Extract the (X, Y) coordinate from the center of the cell holding the provided text.  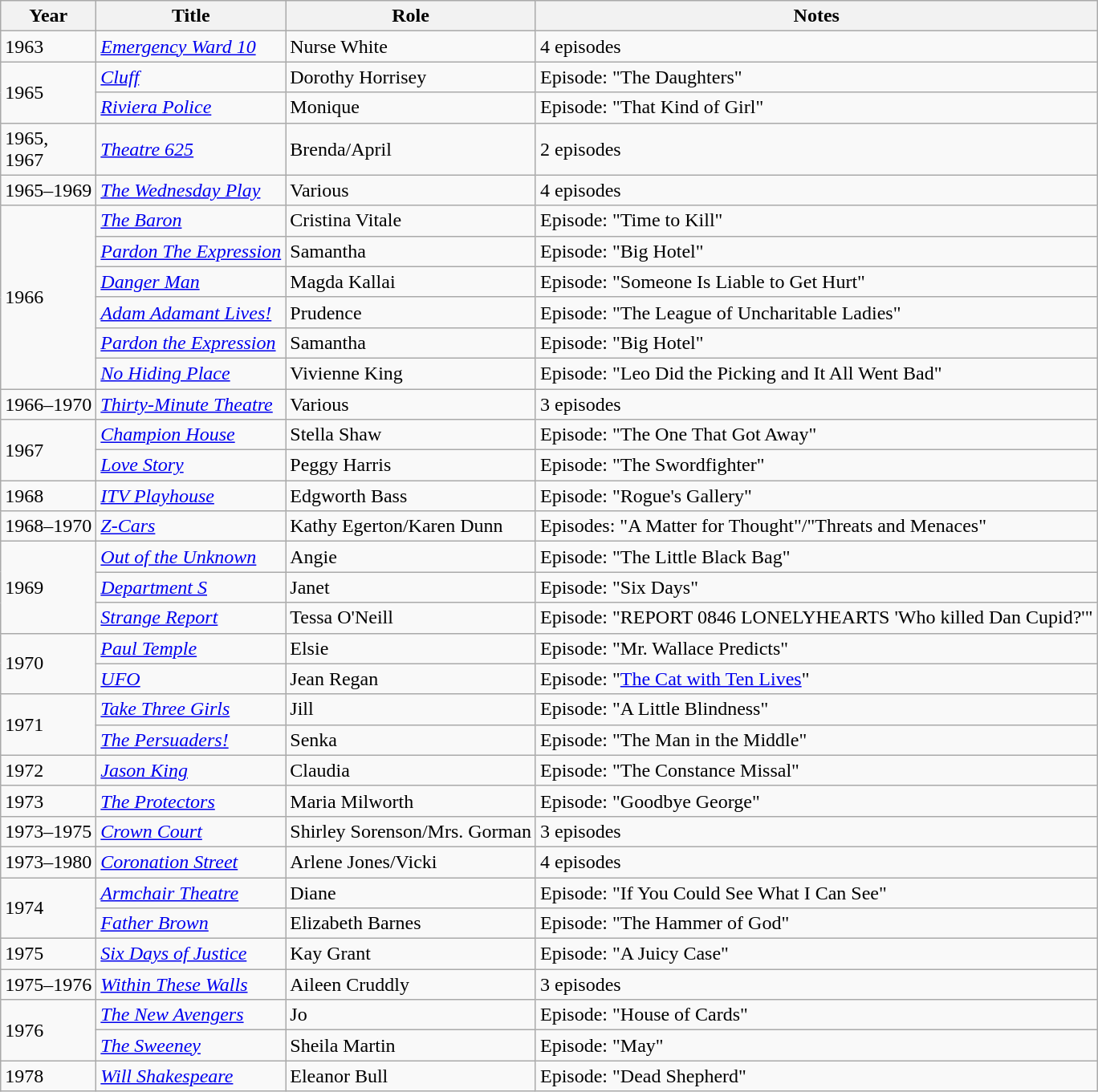
1976 (48, 1030)
Nurse White (411, 47)
Episode: "Time to Kill" (816, 221)
1965–1969 (48, 190)
1971 (48, 725)
Stella Shaw (411, 435)
1970 (48, 664)
1968–1970 (48, 526)
Episodes: "A Matter for Thought"/"Threats and Menaces" (816, 526)
Brenda/April (411, 149)
Eleanor Bull (411, 1076)
Maria Milworth (411, 801)
Cluff (191, 77)
The New Avengers (191, 1015)
2 episodes (816, 149)
Z-Cars (191, 526)
1975 (48, 954)
Elizabeth Barnes (411, 924)
1973–1980 (48, 862)
Out of the Unknown (191, 557)
1978 (48, 1076)
Notes (816, 16)
Department S (191, 587)
1975–1976 (48, 984)
Thirty-Minute Theatre (191, 404)
Shirley Sorenson/Mrs. Gorman (411, 831)
Tessa O'Neill (411, 618)
Episode: "Someone Is Liable to Get Hurt" (816, 282)
Emergency Ward 10 (191, 47)
Elsie (411, 648)
Episode: "The Daughters" (816, 77)
UFO (191, 679)
Paul Temple (191, 648)
1967 (48, 450)
1972 (48, 770)
Episode: "Six Days" (816, 587)
Episode: "The Hammer of God" (816, 924)
Episode: "May" (816, 1045)
Edgworth Bass (411, 496)
Riviera Police (191, 108)
Episode: "The League of Uncharitable Ladies" (816, 312)
Theatre 625 (191, 149)
The Wednesday Play (191, 190)
Crown Court (191, 831)
Role (411, 16)
1973–1975 (48, 831)
Diane (411, 893)
No Hiding Place (191, 373)
Episode: "Rogue's Gallery" (816, 496)
Episode: "That Kind of Girl" (816, 108)
Jean Regan (411, 679)
Episode: "REPORT 0846 LONELYHEARTS 'Who killed Dan Cupid?'" (816, 618)
Episode: "A Juicy Case" (816, 954)
Dorothy Horrisey (411, 77)
Love Story (191, 465)
Episode: "Mr. Wallace Predicts" (816, 648)
Angie (411, 557)
Episode: "Leo Did the Picking and It All Went Bad" (816, 373)
Arlene Jones/Vicki (411, 862)
The Baron (191, 221)
Episode: "House of Cards" (816, 1015)
Claudia (411, 770)
Take Three Girls (191, 709)
Jill (411, 709)
Peggy Harris (411, 465)
1966 (48, 297)
Kathy Egerton/Karen Dunn (411, 526)
Episode: "Dead Shepherd" (816, 1076)
ITV Playhouse (191, 496)
1968 (48, 496)
1969 (48, 587)
Episode: "The Little Black Bag" (816, 557)
Episode: "The One That Got Away" (816, 435)
Pardon the Expression (191, 343)
Title (191, 16)
Monique (411, 108)
Prudence (411, 312)
Pardon The Expression (191, 251)
Year (48, 16)
Within These Walls (191, 984)
1974 (48, 908)
Magda Kallai (411, 282)
Episode: "Goodbye George" (816, 801)
Episode: "The Swordfighter" (816, 465)
Aileen Cruddly (411, 984)
Episode: "If You Could See What I Can See" (816, 893)
Strange Report (191, 618)
Will Shakespeare (191, 1076)
Vivienne King (411, 373)
Janet (411, 587)
Jason King (191, 770)
Jo (411, 1015)
Kay Grant (411, 954)
Armchair Theatre (191, 893)
Father Brown (191, 924)
Sheila Martin (411, 1045)
Episode: "The Cat with Ten Lives" (816, 679)
The Sweeney (191, 1045)
The Protectors (191, 801)
Danger Man (191, 282)
Episode: "A Little Blindness" (816, 709)
1965 (48, 92)
The Persuaders! (191, 740)
Senka (411, 740)
Champion House (191, 435)
Adam Adamant Lives! (191, 312)
Cristina Vitale (411, 221)
Episode: "The Man in the Middle" (816, 740)
1965,1967 (48, 149)
1966–1970 (48, 404)
Coronation Street (191, 862)
1963 (48, 47)
1973 (48, 801)
Six Days of Justice (191, 954)
Episode: "The Constance Missal" (816, 770)
